Return the (X, Y) coordinate for the center point of the cell that contains the specified text.  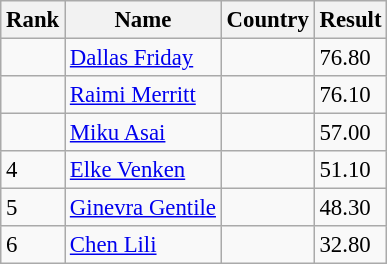
32.80 (350, 245)
51.10 (350, 170)
48.30 (350, 208)
Name (144, 20)
Country (268, 20)
57.00 (350, 133)
6 (33, 245)
Rank (33, 20)
Result (350, 20)
Elke Venken (144, 170)
76.10 (350, 95)
5 (33, 208)
Miku Asai (144, 133)
76.80 (350, 58)
Raimi Merritt (144, 95)
Ginevra Gentile (144, 208)
Dallas Friday (144, 58)
Chen Lili (144, 245)
4 (33, 170)
